Provide the (x, y) coordinate of the cell's center where the given text is located.  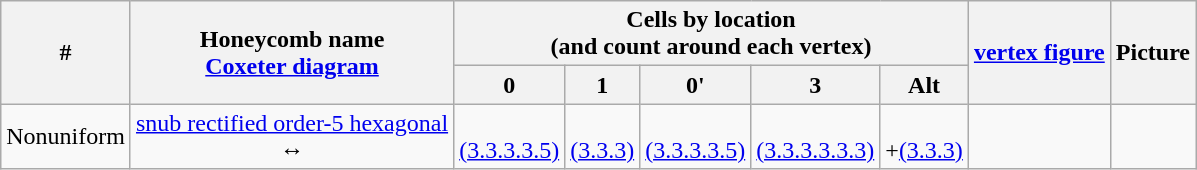
Picture (1152, 52)
+(3.3.3) (924, 136)
1 (602, 85)
(3.3.3.3.3.3) (816, 136)
snub rectified order-5 hexagonal ↔ (292, 136)
Alt (924, 85)
0 (510, 85)
Nonuniform (66, 136)
3 (816, 85)
# (66, 52)
Honeycomb nameCoxeter diagram (292, 52)
vertex figure (1039, 52)
0' (696, 85)
Cells by location(and count around each vertex) (712, 34)
(3.3.3) (602, 136)
